Provide the (X, Y) coordinate of the cell's center where the given text is located.  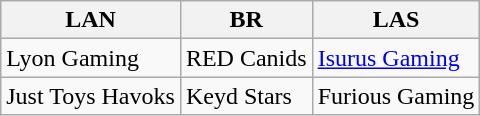
RED Canids (246, 58)
Just Toys Havoks (91, 96)
Furious Gaming (396, 96)
Keyd Stars (246, 96)
Lyon Gaming (91, 58)
Isurus Gaming (396, 58)
BR (246, 20)
LAS (396, 20)
LAN (91, 20)
